Search for the cell housing the specified text and yield its (x, y) center coordinate. 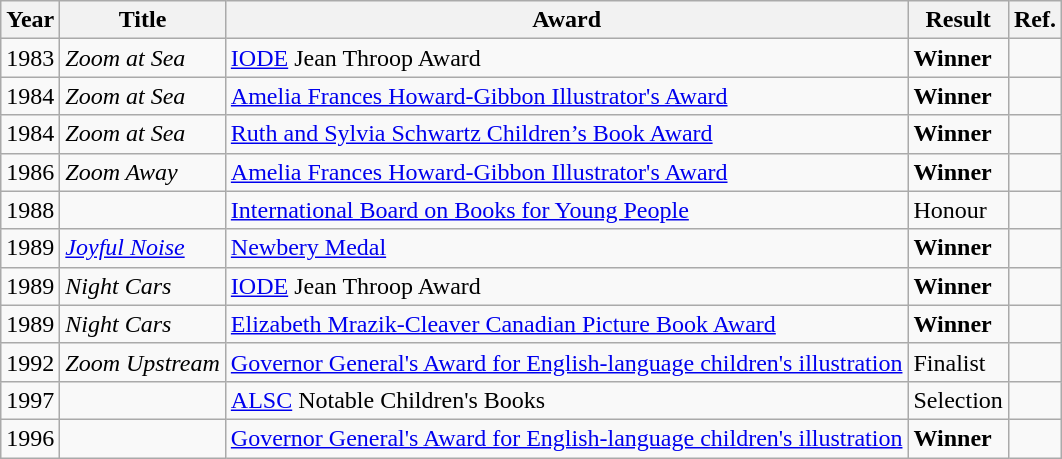
1983 (30, 58)
Result (958, 20)
Elizabeth Mrazik-Cleaver Canadian Picture Book Award (566, 324)
1986 (30, 172)
Award (566, 20)
1996 (30, 438)
Finalist (958, 362)
Ruth and Sylvia Schwartz Children’s Book Award (566, 134)
Selection (958, 400)
Joyful Noise (143, 248)
1992 (30, 362)
Year (30, 20)
Zoom Away (143, 172)
Title (143, 20)
Ref. (1034, 20)
Newbery Medal (566, 248)
International Board on Books for Young People (566, 210)
Zoom Upstream (143, 362)
Honour (958, 210)
1997 (30, 400)
ALSC Notable Children's Books (566, 400)
1988 (30, 210)
